Output the [X, Y] coordinate of the center of the cell containing the given text.  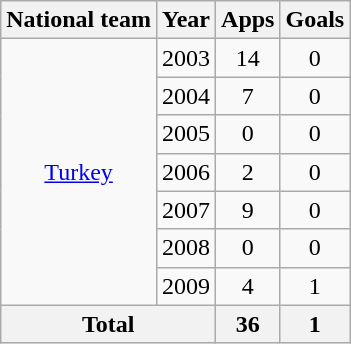
4 [248, 286]
Turkey [79, 172]
2003 [186, 58]
14 [248, 58]
2005 [186, 134]
2009 [186, 286]
2008 [186, 248]
7 [248, 96]
36 [248, 324]
2006 [186, 172]
Total [108, 324]
National team [79, 20]
Apps [248, 20]
2007 [186, 210]
Year [186, 20]
2 [248, 172]
Goals [315, 20]
9 [248, 210]
2004 [186, 96]
